From the cell containing the given text, extract its center point as (X, Y) coordinate. 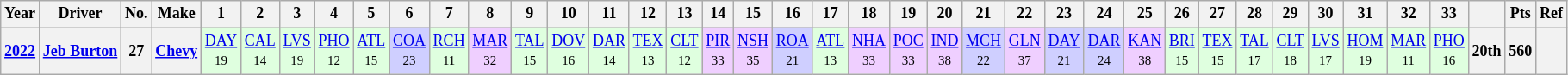
PHO12 (334, 51)
DAR14 (610, 51)
NHA33 (869, 51)
DAY19 (221, 51)
PIR33 (719, 51)
25 (1145, 14)
29 (1291, 14)
LVS19 (296, 51)
14 (719, 14)
20 (944, 14)
CLT12 (684, 51)
BRI15 (1182, 51)
12 (648, 14)
17 (831, 14)
5 (371, 14)
1 (221, 14)
No. (136, 14)
TEX15 (1217, 51)
Ref (1552, 14)
PHO16 (1449, 51)
21 (984, 14)
31 (1365, 14)
Driver (79, 14)
2 (260, 14)
20th (1487, 51)
IND38 (944, 51)
CAL14 (260, 51)
19 (908, 14)
22 (1024, 14)
16 (793, 14)
KAN 38 (1145, 51)
ROA21 (793, 51)
HOM19 (1365, 51)
DAR24 (1104, 51)
POC33 (908, 51)
26 (1182, 14)
DOV16 (569, 51)
NSH35 (753, 51)
DAY21 (1064, 51)
23 (1064, 14)
CLT18 (1291, 51)
ATL15 (371, 51)
9 (530, 14)
10 (569, 14)
13 (684, 14)
24 (1104, 14)
TEX13 (648, 51)
6 (410, 14)
MAR11 (1409, 51)
Pts (1521, 14)
GLN 37 (1024, 51)
Make (177, 14)
15 (753, 14)
Chevy (177, 51)
32 (1409, 14)
18 (869, 14)
28 (1254, 14)
Year (21, 14)
MAR32 (490, 51)
560 (1521, 51)
3 (296, 14)
TAL17 (1254, 51)
8 (490, 14)
COA23 (410, 51)
TAL15 (530, 51)
RCH11 (449, 51)
LVS17 (1325, 51)
MCH 22 (984, 51)
30 (1325, 14)
Jeb Burton (79, 51)
4 (334, 14)
33 (1449, 14)
7 (449, 14)
11 (610, 14)
ATL13 (831, 51)
2022 (21, 51)
